Scan for the cell matching the given text and deliver its [x, y] coordinate at center. 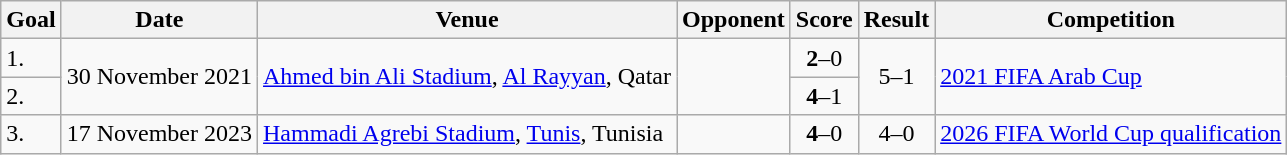
Venue [468, 20]
2–0 [824, 58]
Score [824, 20]
Opponent [734, 20]
Competition [1111, 20]
4–1 [824, 96]
Ahmed bin Ali Stadium, Al Rayyan, Qatar [468, 77]
1. [31, 58]
2. [31, 96]
Goal [31, 20]
Result [896, 20]
5–1 [896, 77]
3. [31, 134]
Hammadi Agrebi Stadium, Tunis, Tunisia [468, 134]
17 November 2023 [159, 134]
2021 FIFA Arab Cup [1111, 77]
30 November 2021 [159, 77]
Date [159, 20]
2026 FIFA World Cup qualification [1111, 134]
